Extract the [x, y] coordinate from the center of the cell holding the provided text.  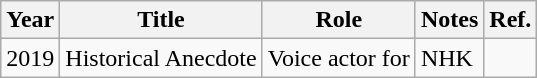
Notes [449, 20]
Title [161, 20]
Ref. [510, 20]
Voice actor for [338, 58]
Role [338, 20]
Year [30, 20]
Historical Anecdote [161, 58]
2019 [30, 58]
NHK [449, 58]
